Search for the cell housing the specified text and yield its (x, y) center coordinate. 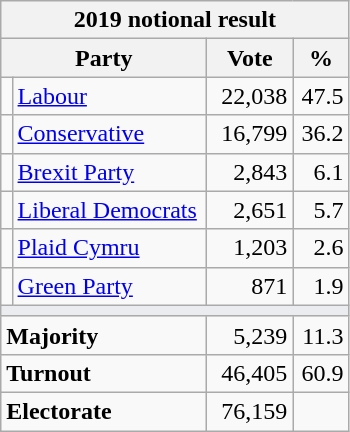
Vote (250, 58)
Labour (110, 96)
76,159 (250, 411)
46,405 (250, 373)
22,038 (250, 96)
5.7 (321, 210)
47.5 (321, 96)
2,651 (250, 210)
Party (104, 58)
871 (250, 286)
5,239 (250, 335)
1.9 (321, 286)
60.9 (321, 373)
Liberal Democrats (110, 210)
2.6 (321, 248)
Conservative (110, 134)
Majority (104, 335)
2019 notional result (175, 20)
Green Party (110, 286)
6.1 (321, 172)
Turnout (104, 373)
1,203 (250, 248)
16,799 (250, 134)
11.3 (321, 335)
36.2 (321, 134)
Brexit Party (110, 172)
% (321, 58)
2,843 (250, 172)
Plaid Cymru (110, 248)
Electorate (104, 411)
